Search for the cell housing the specified text and yield its [X, Y] center coordinate. 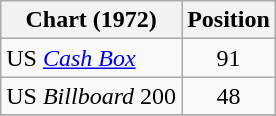
48 [229, 96]
US Cash Box [92, 58]
Position [229, 20]
US Billboard 200 [92, 96]
Chart (1972) [92, 20]
91 [229, 58]
